Search for the cell housing the specified text and yield its [x, y] center coordinate. 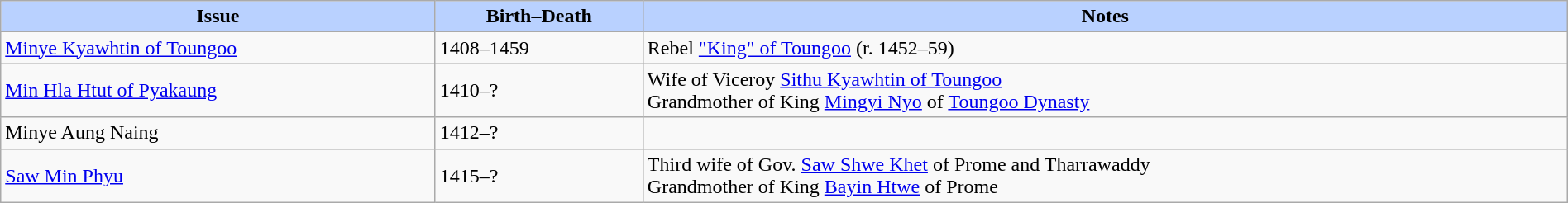
1415–? [539, 175]
1412–? [539, 133]
Wife of Viceroy Sithu Kyawhtin of Toungoo Grandmother of King Mingyi Nyo of Toungoo Dynasty [1105, 91]
Saw Min Phyu [218, 175]
Third wife of Gov. Saw Shwe Khet of Prome and Tharrawaddy Grandmother of King Bayin Htwe of Prome [1105, 175]
Min Hla Htut of Pyakaung [218, 91]
1408–1459 [539, 48]
Minye Aung Naing [218, 133]
Birth–Death [539, 17]
Issue [218, 17]
Notes [1105, 17]
1410–? [539, 91]
Rebel "King" of Toungoo (r. 1452–59) [1105, 48]
Minye Kyawhtin of Toungoo [218, 48]
